Pinpoint the cell where the given text exists, returning its (x, y) midpoint coordinate. 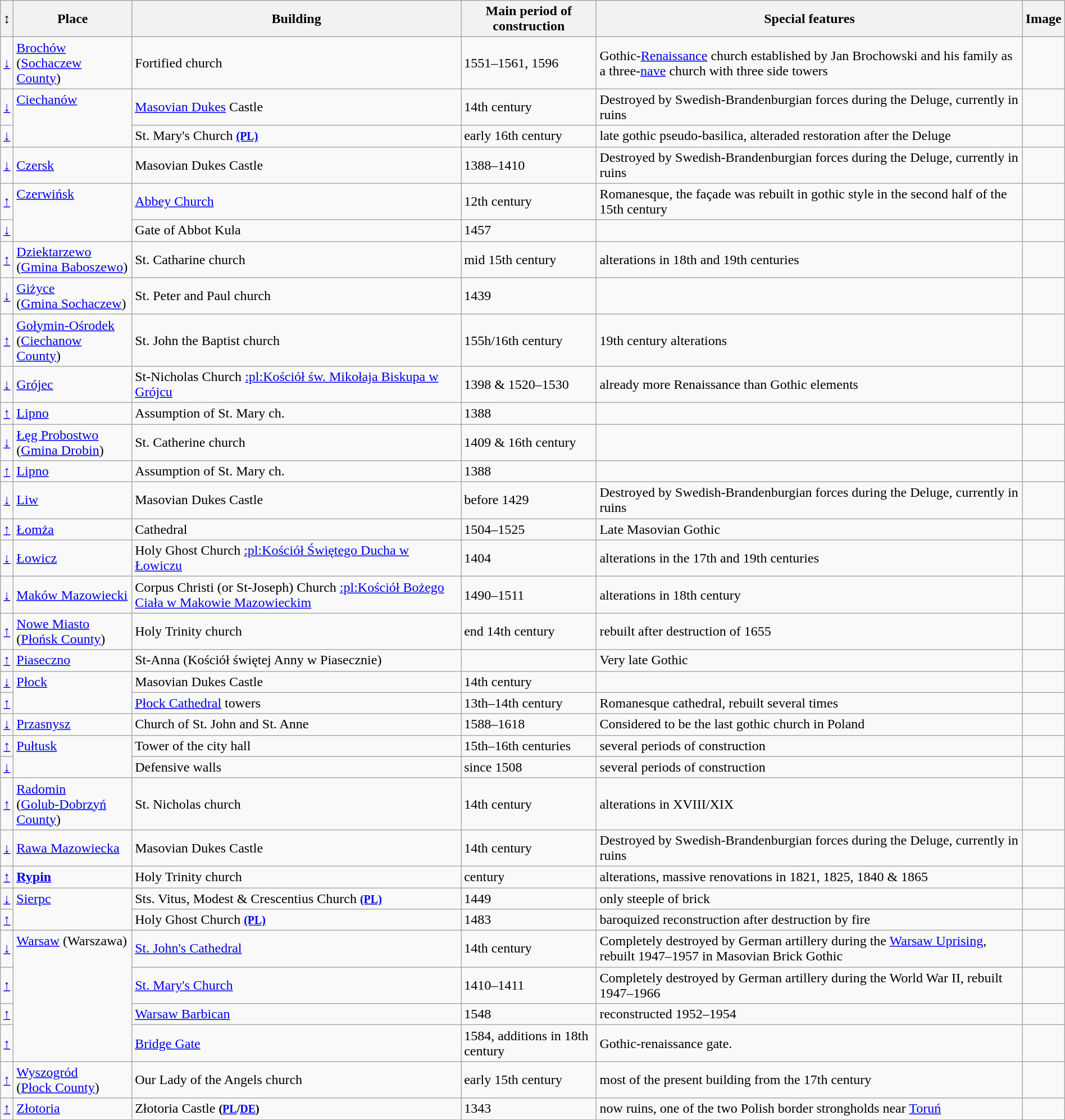
1457 (529, 230)
Gołymin-Ośrodek(Ciechanow County) (73, 340)
Przasnysz (73, 724)
Rypin (73, 877)
1449 (529, 899)
Defensive walls (297, 767)
Czersk (73, 165)
St. Catharine church (297, 260)
now ruins, one of the two Polish border strongholds near Toruń (809, 1109)
1343 (529, 1109)
1410–1411 (529, 986)
Grójec (73, 384)
Sierpc (73, 909)
Cathedral (297, 529)
1398 & 1520–1530 (529, 384)
alterations, massive renovations in 1821, 1825, 1840 & 1865 (809, 877)
Gothic-Renaissance church established by Jan Brochowski and his family as a three-nave church with three side towers (809, 63)
Płock (73, 692)
Maków Mazowiecki (73, 595)
1551–1561, 1596 (529, 63)
Special features (809, 19)
Sts. Vitus, Modest & Crescentius Church (PL) (297, 899)
Fortified church (297, 63)
St-Anna (Kościół świętej Anny w Piasecznie) (297, 660)
Warsaw Barbican (297, 1014)
alterations in the 17th and 19th centuries (809, 559)
↕ (7, 19)
Czerwińsk (73, 212)
Złotoria Castle (PL/DE) (297, 1109)
1584, additions in 18th century (529, 1043)
rebuilt after destruction of 1655 (809, 632)
early 16th century (529, 136)
Ciechanów (73, 118)
reconstructed 1952–1954 (809, 1014)
Romanesque, the façade was rebuilt in gothic style in the second half of the 15th century (809, 201)
Considered to be the last gothic church in Poland (809, 724)
Image (1044, 19)
baroquized reconstruction after destruction by fire (809, 920)
Place (73, 19)
St. Nicholas church (297, 804)
Gothic-renaissance gate. (809, 1043)
early 15th century (529, 1080)
1404 (529, 559)
century (529, 877)
Łęg Probostwo(Gmina Drobin) (73, 442)
Abbey Church (297, 201)
Bridge Gate (297, 1043)
15th–16th centuries (529, 746)
Holy Ghost Church (PL) (297, 920)
Gate of Abbot Kula (297, 230)
Very late Gothic (809, 660)
1548 (529, 1014)
most of the present building from the 17th century (809, 1080)
late gothic pseudo-basilica, alteraded restoration after the Deluge (809, 136)
St. John's Cathedral (297, 949)
12th century (529, 201)
St. Catherine church (297, 442)
Late Masovian Gothic (809, 529)
St-Nicholas Church :pl:Kościół św. Mikołaja Biskupa w Grójcu (297, 384)
Nowe Miasto(Płońsk County) (73, 632)
1388–1410 (529, 165)
mid 15th century (529, 260)
1504–1525 (529, 529)
St. Mary's Church (PL) (297, 136)
Tower of the city hall (297, 746)
13th–14th century (529, 703)
1483 (529, 920)
since 1508 (529, 767)
Płock Cathedral towers (297, 703)
155h/16th century (529, 340)
19th century alterations (809, 340)
Completely destroyed by German artillery during the Warsaw Uprising, rebuilt 1947–1957 in Masovian Brick Gothic (809, 949)
Łowicz (73, 559)
Złotoria (73, 1109)
1409 & 16th century (529, 442)
St. John the Baptist church (297, 340)
Corpus Christi (or St-Joseph) Church :pl:Kościół Bożego Ciała w Makowie Mazowieckim (297, 595)
Completely destroyed by German artillery during the World War II, rebuilt 1947–1966 (809, 986)
Holy Ghost Church :pl:Kościół Świętego Ducha w Łowiczu (297, 559)
Łomża (73, 529)
1588–1618 (529, 724)
1490–1511 (529, 595)
Our Lady of the Angels church (297, 1080)
Brochów(Sochaczew County) (73, 63)
alterations in XVIII/XIX (809, 804)
1439 (529, 296)
Rawa Mazowiecka (73, 847)
Dziektarzewo(Gmina Baboszewo) (73, 260)
Building (297, 19)
Romanesque cathedral, rebuilt several times (809, 703)
Giżyce(Gmina Sochaczew) (73, 296)
St. Peter and Paul church (297, 296)
only steeple of brick (809, 899)
Liw (73, 500)
St. Mary's Church (297, 986)
end 14th century (529, 632)
Radomin(Golub-Dobrzyń County) (73, 804)
Wyszogród(Płock County) (73, 1080)
already more Renaissance than Gothic elements (809, 384)
Piaseczno (73, 660)
alterations in 18th and 19th centuries (809, 260)
Church of St. John and St. Anne (297, 724)
before 1429 (529, 500)
alterations in 18th century (809, 595)
Warsaw (Warszawa) (73, 996)
Pułtusk (73, 756)
Main period of construction (529, 19)
